Determine the [X, Y] coordinate at the center of the cell enclosing the given text.  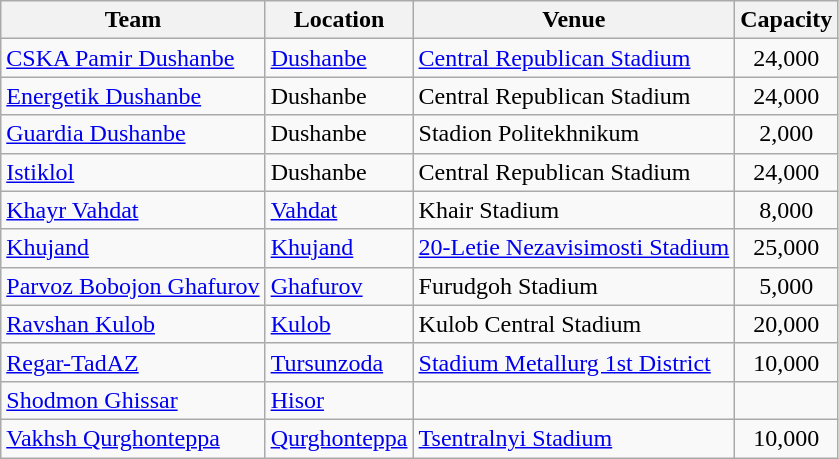
Stadion Politekhnikum [574, 134]
Ghafurov [339, 286]
Furudgoh Stadium [574, 286]
Regar-TadAZ [133, 362]
5,000 [786, 286]
Ravshan Kulob [133, 324]
Shodmon Ghissar [133, 400]
Vakhsh Qurghonteppa [133, 438]
Hisor [339, 400]
Kulob [339, 324]
Venue [574, 20]
20,000 [786, 324]
Kulob Central Stadium [574, 324]
Capacity [786, 20]
Guardia Dushanbe [133, 134]
Team [133, 20]
25,000 [786, 248]
Stadium Metallurg 1st District [574, 362]
8,000 [786, 210]
Istiklol [133, 172]
20-Letie Nezavisimosti Stadium [574, 248]
Energetik Dushanbe [133, 96]
Khayr Vahdat [133, 210]
Tursunzoda [339, 362]
CSKA Pamir Dushanbe [133, 58]
Parvoz Bobojon Ghafurov [133, 286]
Vahdat [339, 210]
Qurghonteppa [339, 438]
2,000 [786, 134]
Khair Stadium [574, 210]
Tsentralnyi Stadium [574, 438]
Location [339, 20]
